Capture the cell that displays the provided text and extract its [X, Y] central coordinate. 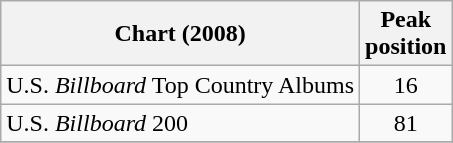
Peakposition [406, 34]
16 [406, 85]
81 [406, 123]
U.S. Billboard 200 [180, 123]
U.S. Billboard Top Country Albums [180, 85]
Chart (2008) [180, 34]
